Return the [x, y] coordinate for the center point of the cell that contains the specified text.  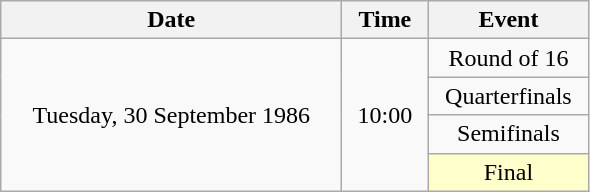
Tuesday, 30 September 1986 [172, 115]
Quarterfinals [508, 96]
Time [385, 20]
Date [172, 20]
10:00 [385, 115]
Event [508, 20]
Round of 16 [508, 58]
Final [508, 172]
Semifinals [508, 134]
